Detect which cell encompasses the target text, then output its [X, Y] center coordinate. 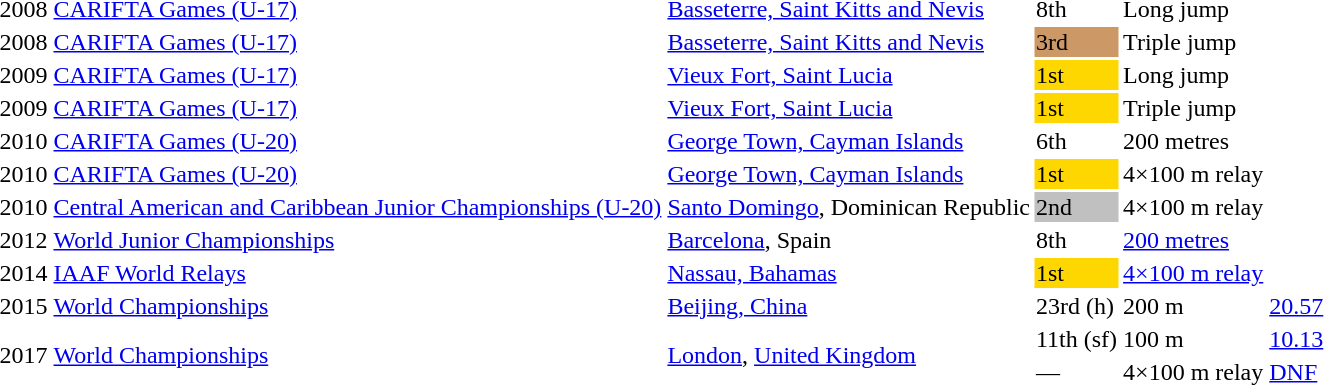
100 m [1194, 339]
World Championships [358, 306]
3rd [1076, 42]
Santo Domingo, Dominican Republic [849, 207]
200 m [1194, 306]
IAAF World Relays [358, 273]
Beijing, China [849, 306]
2nd [1076, 207]
Nassau, Bahamas [849, 273]
Long jump [1194, 75]
23rd (h) [1076, 306]
Basseterre, Saint Kitts and Nevis [849, 42]
Central American and Caribbean Junior Championships (U-20) [358, 207]
11th (sf) [1076, 339]
8th [1076, 240]
Barcelona, Spain [849, 240]
6th [1076, 141]
World Junior Championships [358, 240]
